Return the [X, Y] coordinate for the center point of the cell that contains the specified text.  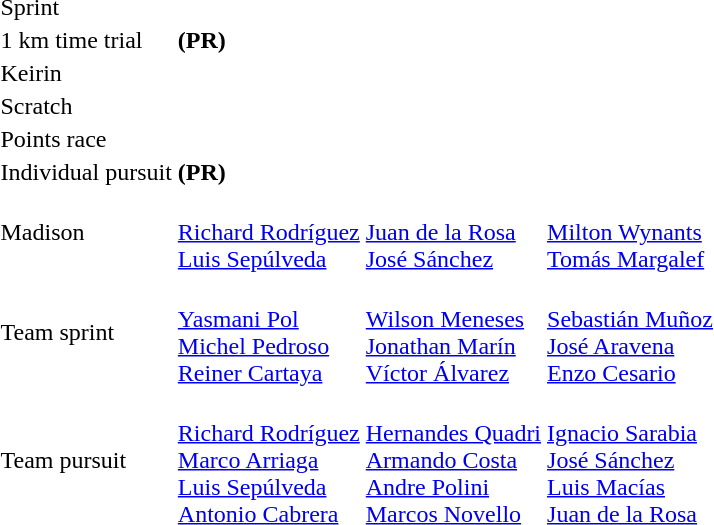
Yasmani PolMichel PedrosoReiner Cartaya [268, 332]
Richard RodríguezLuis Sepúlveda [268, 232]
Juan de la RosaJosé Sánchez [453, 232]
Wilson MenesesJonathan MarínVíctor Álvarez [453, 332]
